For the text-containing cell, return its midpoint in (X, Y) coordinate format. 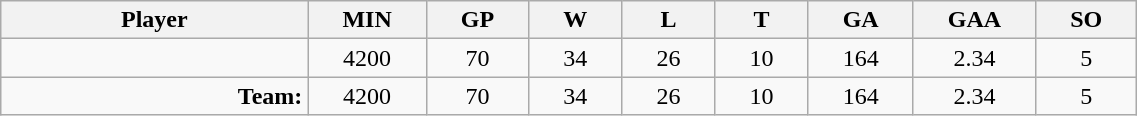
T (762, 20)
L (668, 20)
GP (477, 20)
Team: (154, 96)
MIN (367, 20)
SO (1086, 20)
GAA (974, 20)
Player (154, 20)
W (576, 20)
GA (860, 20)
